Identify which cell holds the provided text, then report its [X, Y] central coordinate. 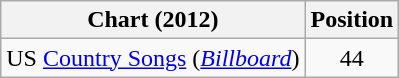
Chart (2012) [153, 20]
Position [352, 20]
US Country Songs (Billboard) [153, 58]
44 [352, 58]
